Scan for the cell matching the given text and deliver its [x, y] coordinate at center. 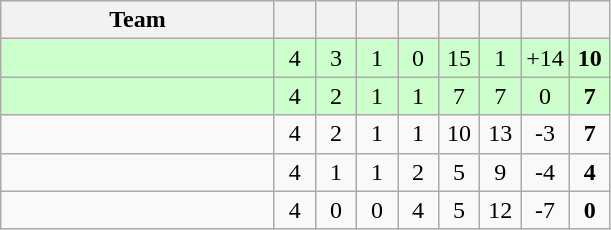
-7 [546, 210]
+14 [546, 58]
-3 [546, 134]
12 [500, 210]
-4 [546, 172]
3 [336, 58]
9 [500, 172]
Team [138, 20]
13 [500, 134]
15 [460, 58]
